Search for the cell housing the specified text and yield its [X, Y] center coordinate. 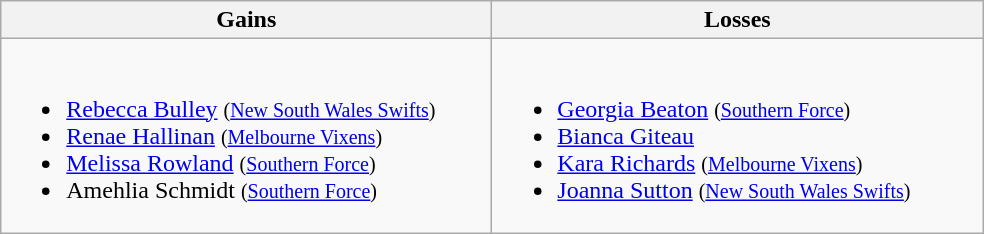
Losses [738, 20]
Georgia Beaton (Southern Force)Bianca GiteauKara Richards (Melbourne Vixens)Joanna Sutton (New South Wales Swifts) [738, 136]
Gains [246, 20]
Rebecca Bulley (New South Wales Swifts)Renae Hallinan (Melbourne Vixens)Melissa Rowland (Southern Force) Amehlia Schmidt (Southern Force) [246, 136]
